Provide the (X, Y) coordinate of the cell's center where the given text is located.  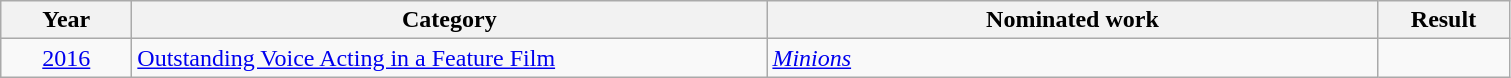
Result (1444, 20)
Outstanding Voice Acting in a Feature Film (450, 58)
2016 (66, 58)
Nominated work (1072, 20)
Year (66, 20)
Minions (1072, 58)
Category (450, 20)
